From the cell containing the given text, extract its center point as [X, Y] coordinate. 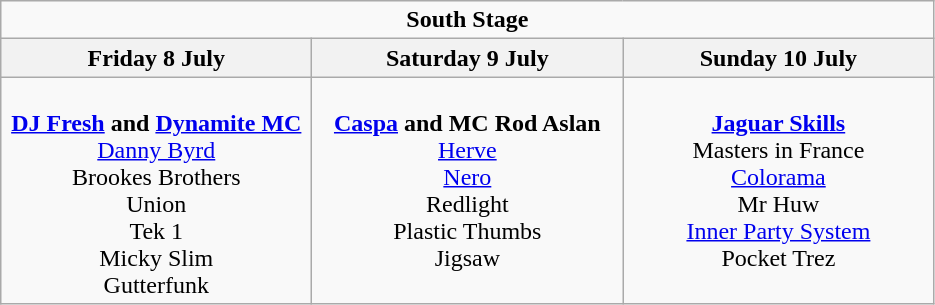
Jaguar Skills Masters in France Colorama Mr Huw Inner Party System Pocket Trez [778, 190]
Sunday 10 July [778, 58]
Caspa and MC Rod Aslan Herve Nero Redlight Plastic Thumbs Jigsaw [468, 190]
South Stage [468, 20]
DJ Fresh and Dynamite MC Danny Byrd Brookes Brothers Union Tek 1 Micky Slim Gutterfunk [156, 190]
Friday 8 July [156, 58]
Saturday 9 July [468, 58]
